Locate the cell with the specified text and output its [x, y] center coordinate. 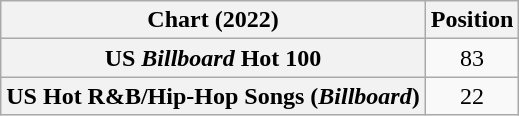
Position [472, 20]
83 [472, 58]
22 [472, 96]
Chart (2022) [213, 20]
US Billboard Hot 100 [213, 58]
US Hot R&B/Hip-Hop Songs (Billboard) [213, 96]
